For the text-containing cell, return its midpoint in [X, Y] coordinate format. 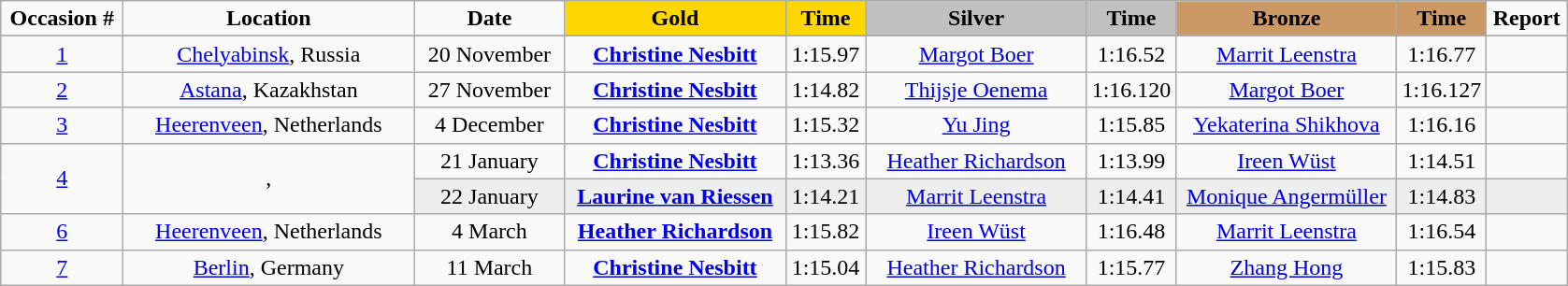
Yu Jing [976, 125]
Astana, Kazakhstan [269, 90]
22 January [490, 196]
1:15.85 [1131, 125]
1:13.36 [826, 161]
1:16.127 [1442, 90]
1:15.32 [826, 125]
Date [490, 19]
20 November [490, 54]
7 [62, 267]
1:16.52 [1131, 54]
1:15.82 [826, 232]
3 [62, 125]
1:15.77 [1131, 267]
4 December [490, 125]
1:14.41 [1131, 196]
1:16.16 [1442, 125]
2 [62, 90]
1:14.82 [826, 90]
1:13.99 [1131, 161]
1:16.120 [1131, 90]
1:15.04 [826, 267]
Bronze [1287, 19]
Thijsje Oenema [976, 90]
21 January [490, 161]
4 [62, 179]
1:16.77 [1442, 54]
11 March [490, 267]
Berlin, Germany [269, 267]
1:16.54 [1442, 232]
Laurine van Riessen [675, 196]
Location [269, 19]
4 March [490, 232]
6 [62, 232]
Gold [675, 19]
1 [62, 54]
1:14.21 [826, 196]
Yekaterina Shikhova [1287, 125]
1:14.83 [1442, 196]
27 November [490, 90]
Zhang Hong [1287, 267]
1:15.83 [1442, 267]
1:15.97 [826, 54]
Occasion # [62, 19]
1:16.48 [1131, 232]
Silver [976, 19]
, [269, 179]
Monique Angermüller [1287, 196]
1:14.51 [1442, 161]
Report [1527, 19]
Chelyabinsk, Russia [269, 54]
